Provide the (X, Y) coordinate of the cell's center where the given text is located.  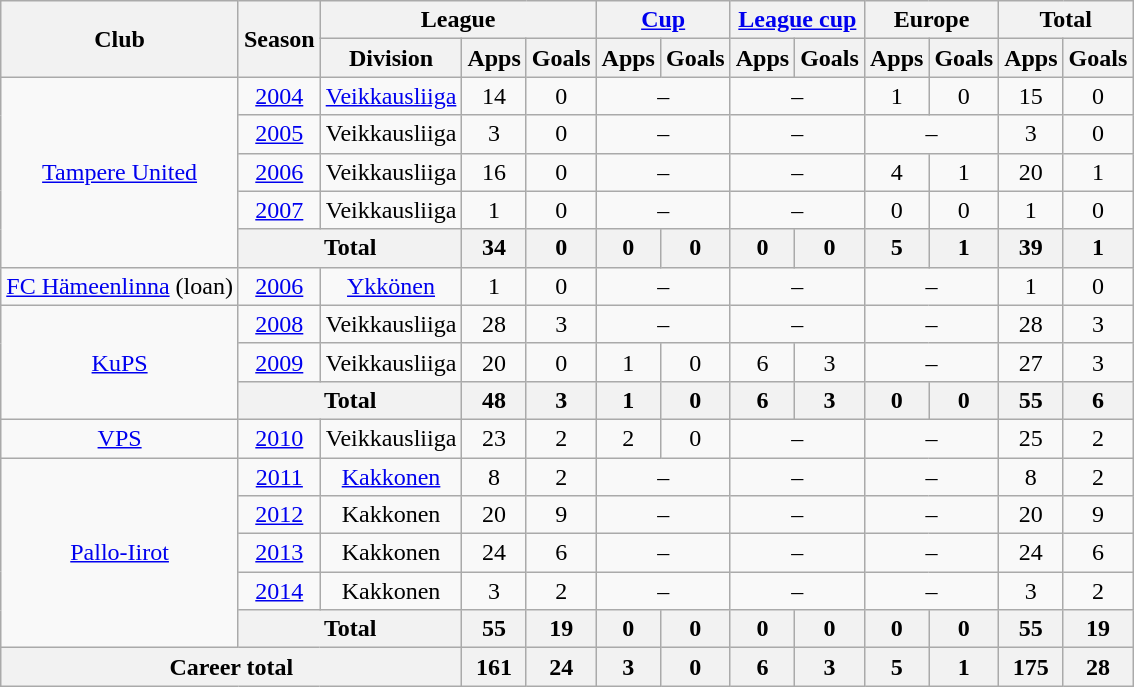
VPS (120, 438)
4 (896, 172)
2004 (279, 96)
Europe (931, 20)
2011 (279, 477)
2008 (279, 324)
34 (494, 248)
2005 (279, 134)
Season (279, 39)
27 (1031, 362)
Career total (232, 667)
161 (494, 667)
League cup (797, 20)
23 (494, 438)
16 (494, 172)
League (458, 20)
2010 (279, 438)
2007 (279, 210)
Ykkönen (391, 286)
2012 (279, 515)
2013 (279, 553)
Pallo-Iirot (120, 553)
39 (1031, 248)
Tampere United (120, 172)
2009 (279, 362)
Club (120, 39)
15 (1031, 96)
2014 (279, 591)
175 (1031, 667)
14 (494, 96)
Division (391, 58)
FC Hämeenlinna (loan) (120, 286)
25 (1031, 438)
48 (494, 400)
KuPS (120, 362)
Cup (663, 20)
